Determine the (X, Y) coordinate at the center of the cell enclosing the given text.  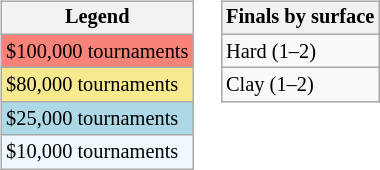
$25,000 tournaments (97, 119)
$80,000 tournaments (97, 85)
Legend (97, 18)
Finals by surface (300, 18)
Clay (1–2) (300, 85)
$100,000 tournaments (97, 51)
Hard (1–2) (300, 51)
$10,000 tournaments (97, 152)
